Extract the (x, y) coordinate from the center of the cell holding the provided text.  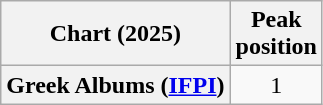
1 (276, 85)
Chart (2025) (116, 34)
Greek Albums (IFPI) (116, 85)
Peakposition (276, 34)
